Detect which cell encompasses the target text, then output its (X, Y) center coordinate. 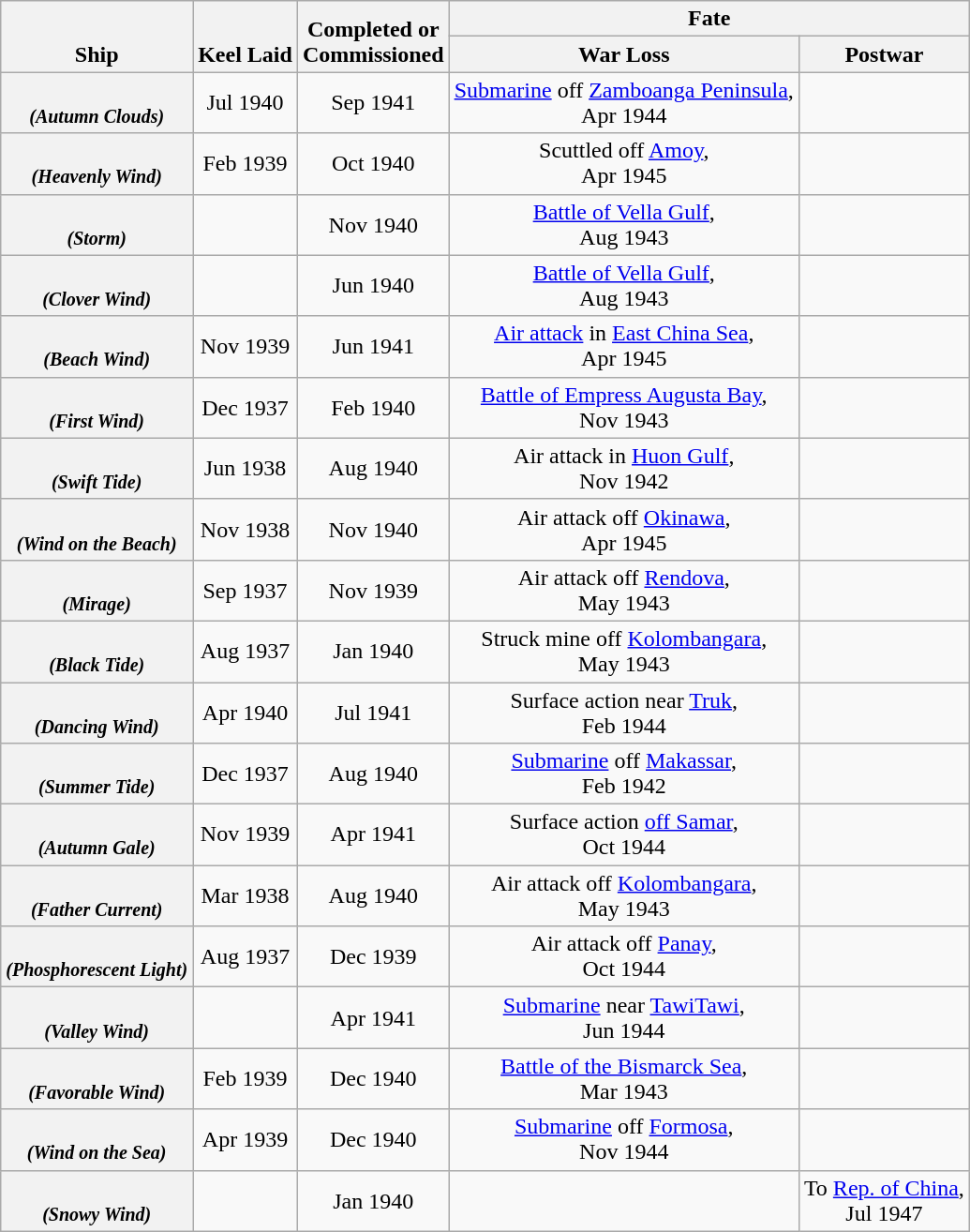
(Snowy Wind) (97, 1200)
Air attack off Kolombangara,May 1943 (624, 896)
Jul 1940 (246, 103)
(Autumn Gale) (97, 834)
Submarine near TawiTawi,Jun 1944 (624, 1018)
Air attack off Rendova,May 1943 (624, 591)
Sep 1937 (246, 591)
Fate (709, 19)
Air attack in East China Sea,Apr 1945 (624, 347)
(Wind on the Beach) (97, 529)
Completed orCommissioned (373, 37)
(Storm) (97, 225)
(Father Current) (97, 896)
Jul 1941 (373, 713)
Scuttled off Amoy,Apr 1945 (624, 163)
Struck mine off Kolombangara,May 1943 (624, 651)
Air attack off Okinawa,Apr 1945 (624, 529)
(Swift Tide) (97, 469)
Submarine off Zamboanga Peninsula,Apr 1944 (624, 103)
Battle of Empress Augusta Bay,Nov 1943 (624, 407)
Submarine off Formosa,Nov 1944 (624, 1140)
Feb 1940 (373, 407)
Postwar (884, 54)
Oct 1940 (373, 163)
To Rep. of China,Jul 1947 (884, 1200)
Submarine off Makassar,Feb 1942 (624, 774)
(Black Tide) (97, 651)
(Dancing Wind) (97, 713)
Jun 1940 (373, 285)
(Autumn Clouds) (97, 103)
(Wind on the Sea) (97, 1140)
Surface action off Samar,Oct 1944 (624, 834)
(Heavenly Wind) (97, 163)
Jun 1938 (246, 469)
Ship (97, 37)
(First Wind) (97, 407)
(Clover Wind) (97, 285)
Jun 1941 (373, 347)
Sep 1941 (373, 103)
(Beach Wind) (97, 347)
(Valley Wind) (97, 1018)
Apr 1939 (246, 1140)
(Summer Tide) (97, 774)
Keel Laid (246, 37)
Nov 1938 (246, 529)
(Mirage) (97, 591)
War Loss (624, 54)
Battle of the Bismarck Sea,Mar 1943 (624, 1078)
Dec 1939 (373, 956)
Air attack in Huon Gulf,Nov 1942 (624, 469)
Air attack off Panay,Oct 1944 (624, 956)
Apr 1940 (246, 713)
(Favorable Wind) (97, 1078)
Surface action near Truk,Feb 1944 (624, 713)
Mar 1938 (246, 896)
(Phosphorescent Light) (97, 956)
